Search for the cell housing the specified text and yield its [x, y] center coordinate. 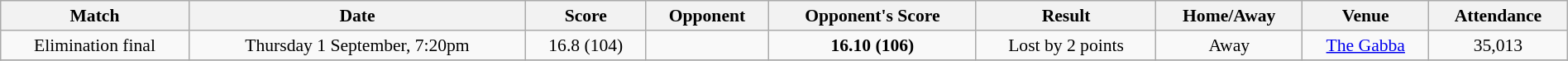
Away [1229, 45]
16.8 (104) [586, 45]
Thursday 1 September, 7:20pm [357, 45]
16.10 (106) [872, 45]
35,013 [1499, 45]
Elimination final [94, 45]
Venue [1366, 16]
Home/Away [1229, 16]
Opponent's Score [872, 16]
Score [586, 16]
Result [1065, 16]
Date [357, 16]
Lost by 2 points [1065, 45]
Match [94, 16]
The Gabba [1366, 45]
Attendance [1499, 16]
Opponent [707, 16]
